Return the [x, y] coordinate for the center point of the cell that contains the specified text.  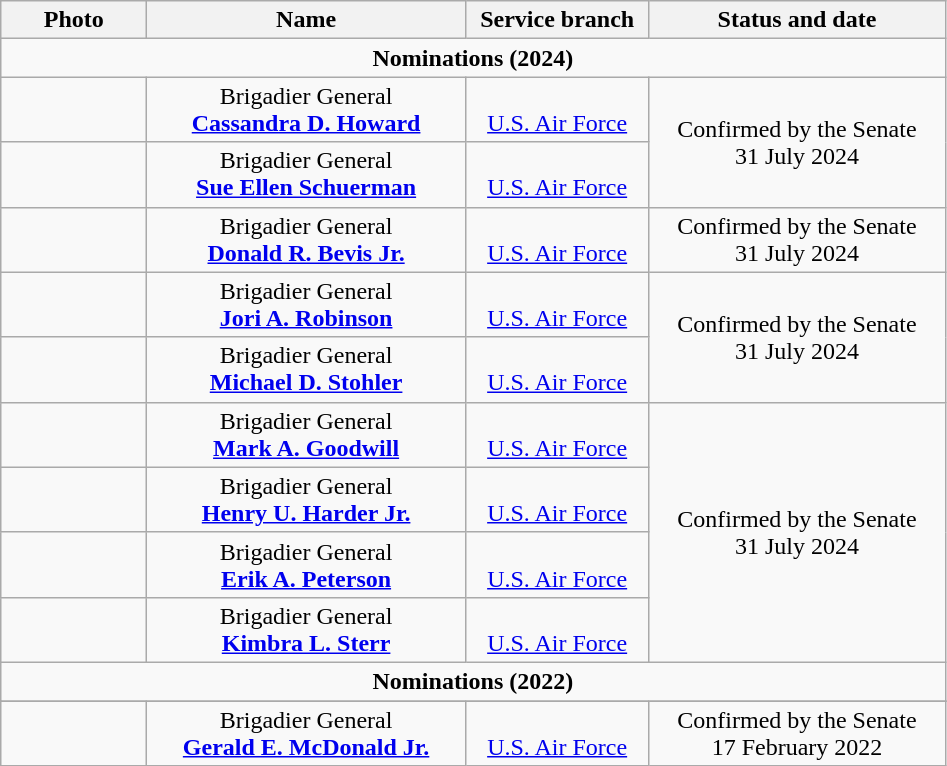
Brigadier GeneralMichael D. Stohler [306, 370]
Brigadier GeneralMark A. Goodwill [306, 434]
Brigadier GeneralJori A. Robinson [306, 304]
Brigadier GeneralGerald E. McDonald Jr. [306, 732]
Photo [74, 20]
Brigadier GeneralDonald R. Bevis Jr. [306, 240]
Brigadier GeneralCassandra D. Howard [306, 110]
Service branch [557, 20]
Status and date [797, 20]
Confirmed by the Senate17 February 2022 [797, 732]
Brigadier GeneralErik A. Peterson [306, 564]
Brigadier GeneralKimbra L. Sterr [306, 630]
Brigadier GeneralHenry U. Harder Jr. [306, 500]
Nominations (2022) [473, 681]
Nominations (2024) [473, 58]
Brigadier GeneralSue Ellen Schuerman [306, 174]
Name [306, 20]
